Output the [x, y] coordinate of the center of the cell containing the given text.  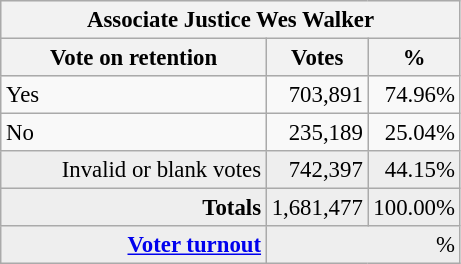
1,681,477 [317, 208]
Associate Justice Wes Walker [231, 20]
Vote on retention [134, 58]
74.96% [414, 95]
Voter turnout [134, 245]
100.00% [414, 208]
25.04% [414, 133]
703,891 [317, 95]
742,397 [317, 170]
Votes [317, 58]
Totals [134, 208]
Invalid or blank votes [134, 170]
44.15% [414, 170]
No [134, 133]
235,189 [317, 133]
Yes [134, 95]
